Locate the cell with the specified text and output its [x, y] center coordinate. 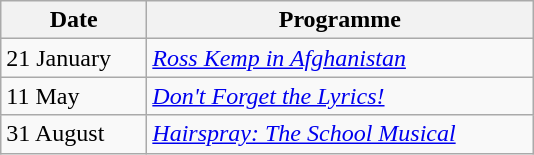
31 August [74, 134]
Ross Kemp in Afghanistan [340, 58]
11 May [74, 96]
Don't Forget the Lyrics! [340, 96]
21 January [74, 58]
Programme [340, 20]
Hairspray: The School Musical [340, 134]
Date [74, 20]
